Return (X, Y) of the center of cell containing provided text 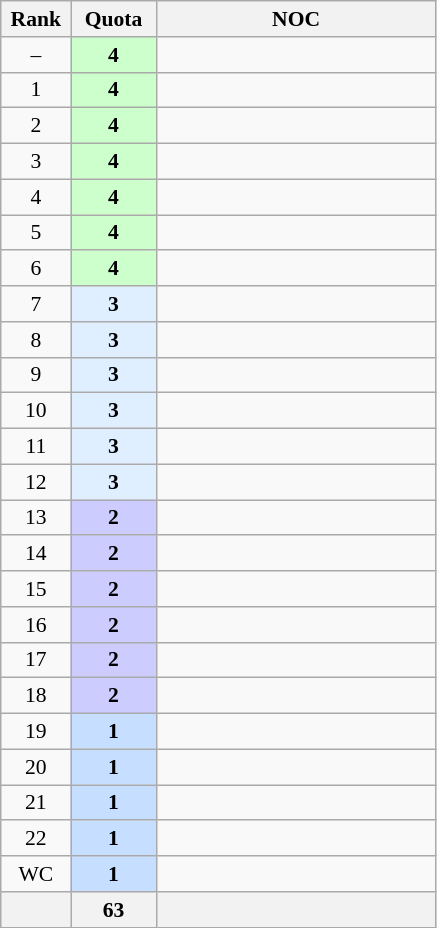
5 (36, 233)
9 (36, 375)
7 (36, 304)
– (36, 55)
Rank (36, 19)
10 (36, 411)
20 (36, 767)
WC (36, 874)
12 (36, 482)
18 (36, 696)
21 (36, 803)
Quota (114, 19)
14 (36, 554)
17 (36, 660)
8 (36, 340)
NOC (296, 19)
13 (36, 518)
63 (114, 910)
19 (36, 732)
22 (36, 839)
11 (36, 447)
15 (36, 589)
16 (36, 625)
6 (36, 269)
